For the text-containing cell, return its midpoint in [x, y] coordinate format. 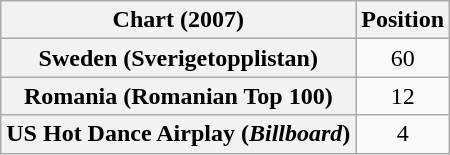
4 [403, 134]
US Hot Dance Airplay (Billboard) [178, 134]
Sweden (Sverigetopplistan) [178, 58]
60 [403, 58]
Romania (Romanian Top 100) [178, 96]
Position [403, 20]
12 [403, 96]
Chart (2007) [178, 20]
